Capture the cell that displays the provided text and extract its (x, y) central coordinate. 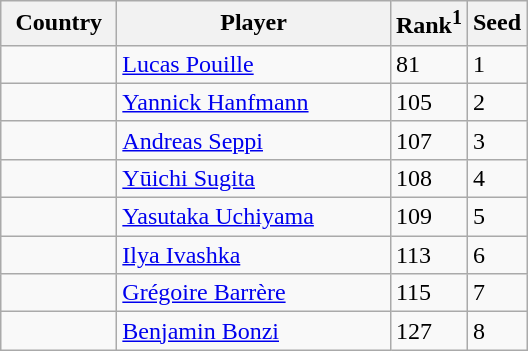
8 (496, 331)
3 (496, 140)
Country (59, 24)
127 (428, 331)
Yasutaka Uchiyama (254, 217)
5 (496, 217)
Benjamin Bonzi (254, 331)
Yūichi Sugita (254, 178)
6 (496, 255)
Grégoire Barrère (254, 293)
109 (428, 217)
Ilya Ivashka (254, 255)
Seed (496, 24)
7 (496, 293)
4 (496, 178)
81 (428, 64)
2 (496, 102)
113 (428, 255)
105 (428, 102)
107 (428, 140)
Rank1 (428, 24)
Player (254, 24)
1 (496, 64)
Andreas Seppi (254, 140)
115 (428, 293)
Lucas Pouille (254, 64)
108 (428, 178)
Yannick Hanfmann (254, 102)
